Capture the cell that displays the provided text and extract its [X, Y] central coordinate. 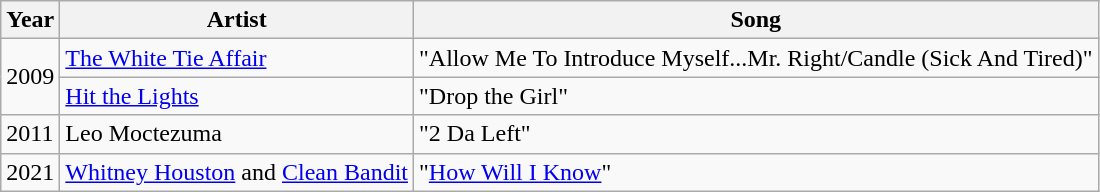
2021 [30, 172]
"Drop the Girl" [756, 96]
"Allow Me To Introduce Myself...Mr. Right/Candle (Sick And Tired)" [756, 58]
Artist [237, 20]
Song [756, 20]
Whitney Houston and Clean Bandit [237, 172]
2009 [30, 77]
The White Tie Affair [237, 58]
Leo Moctezuma [237, 134]
2011 [30, 134]
"2 Da Left" [756, 134]
"How Will I Know" [756, 172]
Year [30, 20]
Hit the Lights [237, 96]
